Capture the cell that displays the provided text and extract its [X, Y] central coordinate. 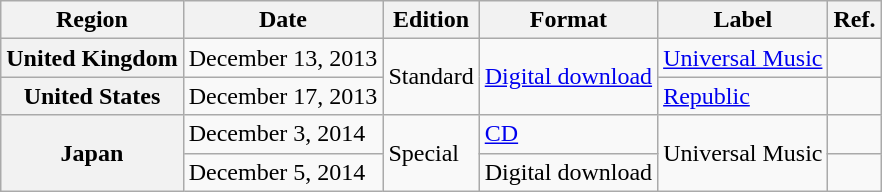
Japan [92, 153]
December 5, 2014 [283, 172]
United States [92, 96]
Region [92, 20]
Format [568, 20]
Date [283, 20]
December 17, 2013 [283, 96]
Edition [431, 20]
CD [568, 134]
Republic [743, 96]
United Kingdom [92, 58]
Standard [431, 77]
Special [431, 153]
Label [743, 20]
December 3, 2014 [283, 134]
December 13, 2013 [283, 58]
Ref. [854, 20]
